Output the [X, Y] coordinate of the center of the cell containing the given text.  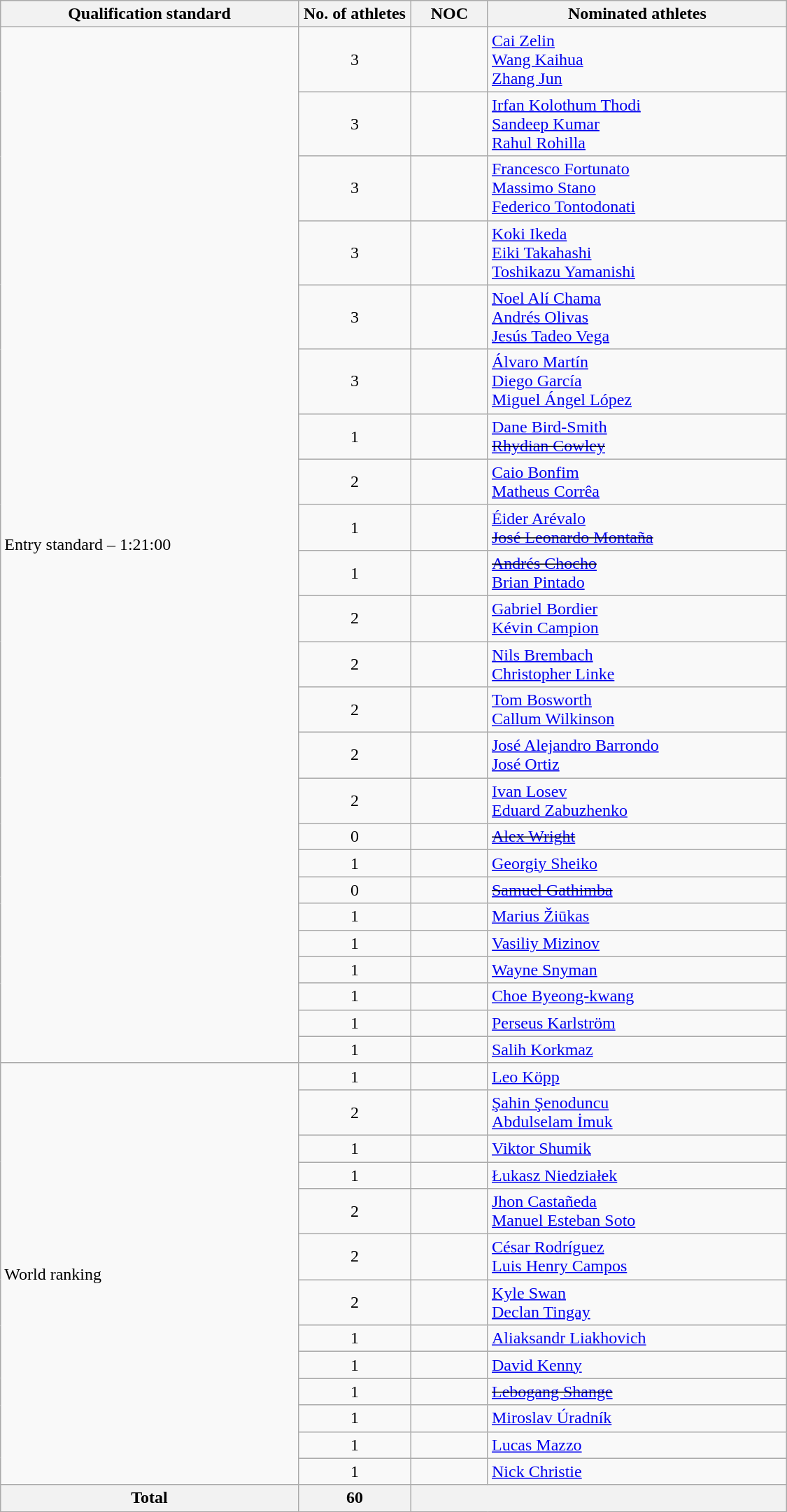
Entry standard – 1:21:00 [150, 545]
Jhon CastañedaManuel Esteban Soto [637, 1212]
Francesco FortunatoMassimo StanoFederico Tontodonati [637, 188]
Koki IkedaEiki TakahashiToshikazu Yamanishi [637, 253]
Wayne Snyman [637, 970]
Łukasz Niedziałek [637, 1175]
Qualification standard [150, 14]
Éider ArévaloJosé Leonardo Montaña [637, 528]
Vasiliy Mizinov [637, 943]
Alex Wright [637, 837]
Kyle SwanDeclan Tingay [637, 1303]
Álvaro MartínDiego GarcíaMiguel Ángel López [637, 381]
World ranking [150, 1273]
Miroslav Úradník [637, 1418]
César RodríguezLuis Henry Campos [637, 1257]
Lebogang Shange [637, 1392]
Ivan LosevEduard Zabuzhenko [637, 800]
Viktor Shumik [637, 1148]
Şahin ŞenoduncuAbdulselam İmuk [637, 1112]
Nick Christie [637, 1471]
Georgiy Sheiko [637, 863]
Gabriel BordierKévin Campion [637, 619]
Samuel Gathimba [637, 890]
No. of athletes [354, 14]
Dane Bird-SmithRhydian Cowley [637, 437]
Marius Žiūkas [637, 917]
Tom BosworthCallum Wilkinson [637, 709]
Cai ZelinWang KaihuaZhang Jun [637, 59]
NOC [449, 14]
Andrés ChochoBrian Pintado [637, 572]
Nominated athletes [637, 14]
Nils BrembachChristopher Linke [637, 663]
Salih Korkmaz [637, 1050]
Caio BonfimMatheus Corrêa [637, 481]
Irfan Kolothum ThodiSandeep KumarRahul Rohilla [637, 124]
Choe Byeong-kwang [637, 996]
Total [150, 1498]
Aliaksandr Liakhovich [637, 1338]
David Kenny [637, 1365]
Perseus Karlström [637, 1023]
José Alejandro BarrondoJosé Ortiz [637, 756]
Noel Alí ChamaAndrés OlivasJesús Tadeo Vega [637, 317]
60 [354, 1498]
Leo Köpp [637, 1076]
Lucas Mazzo [637, 1445]
